Determine the [X, Y] coordinate at the center of the cell enclosing the given text.  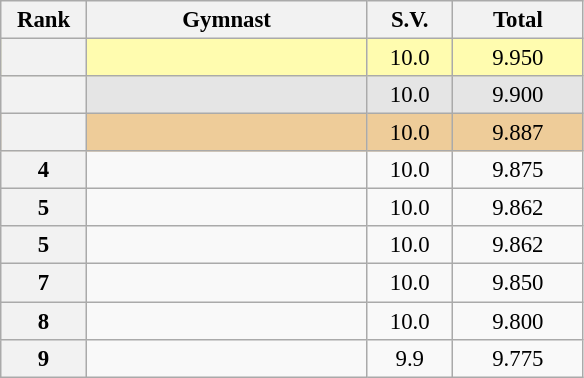
9 [44, 358]
9.875 [518, 170]
9.850 [518, 283]
9.900 [518, 95]
9.800 [518, 321]
Gymnast [226, 20]
9.950 [518, 58]
7 [44, 283]
9.775 [518, 358]
9.9 [410, 358]
S.V. [410, 20]
Rank [44, 20]
8 [44, 321]
4 [44, 170]
Total [518, 20]
9.887 [518, 133]
